Provide the (x, y) coordinate of the cell's center where the given text is located.  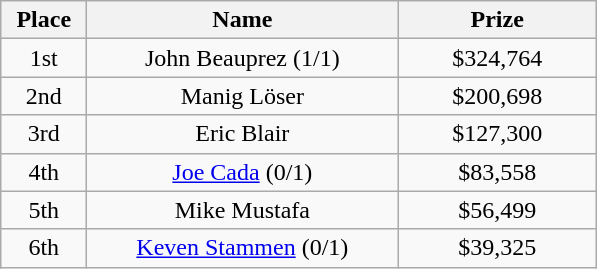
$39,325 (498, 248)
Keven Stammen (0/1) (242, 248)
Name (242, 20)
Joe Cada (0/1) (242, 172)
Manig Löser (242, 96)
$127,300 (498, 134)
$83,558 (498, 172)
3rd (44, 134)
6th (44, 248)
Prize (498, 20)
$200,698 (498, 96)
5th (44, 210)
4th (44, 172)
Place (44, 20)
1st (44, 58)
Eric Blair (242, 134)
Mike Mustafa (242, 210)
John Beauprez (1/1) (242, 58)
$324,764 (498, 58)
$56,499 (498, 210)
2nd (44, 96)
